Extract the [x, y] coordinate from the center of the cell holding the provided text.  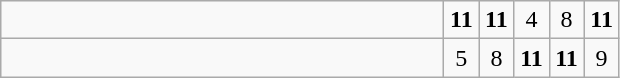
5 [462, 58]
4 [532, 20]
9 [602, 58]
